Search for the cell housing the specified text and yield its (X, Y) center coordinate. 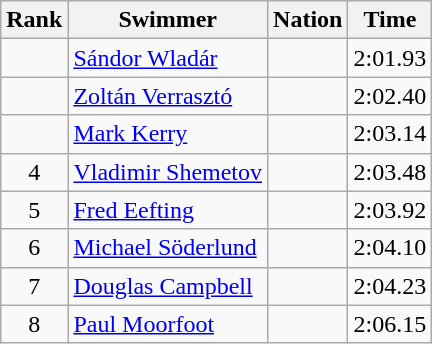
Zoltán Verrasztó (168, 96)
Sándor Wladár (168, 58)
8 (34, 324)
Mark Kerry (168, 134)
7 (34, 286)
2:03.48 (390, 172)
Vladimir Shemetov (168, 172)
Paul Moorfoot (168, 324)
4 (34, 172)
2:06.15 (390, 324)
2:01.93 (390, 58)
Douglas Campbell (168, 286)
2:04.10 (390, 248)
2:03.14 (390, 134)
2:02.40 (390, 96)
Time (390, 20)
Swimmer (168, 20)
5 (34, 210)
Nation (308, 20)
Michael Söderlund (168, 248)
2:03.92 (390, 210)
6 (34, 248)
2:04.23 (390, 286)
Fred Eefting (168, 210)
Rank (34, 20)
